For the text-containing cell, return its midpoint in [x, y] coordinate format. 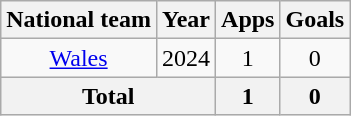
2024 [186, 58]
Goals [315, 20]
National team [79, 20]
Total [108, 96]
Year [186, 20]
Wales [79, 58]
Apps [248, 20]
